Pinpoint the cell where the given text exists, returning its [x, y] midpoint coordinate. 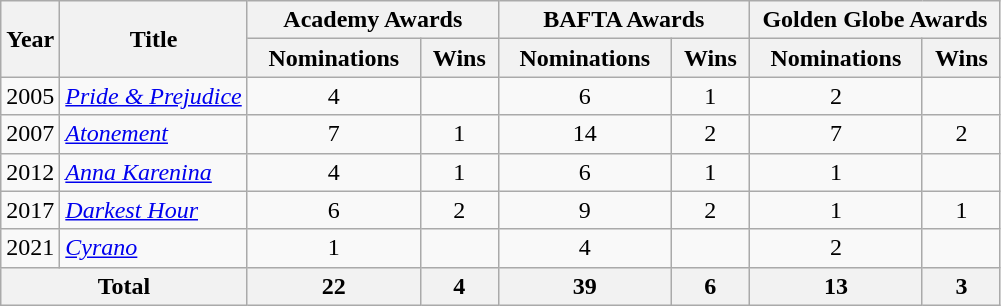
14 [584, 134]
Atonement [154, 134]
Cyrano [154, 248]
2005 [30, 96]
22 [334, 286]
Anna Karenina [154, 172]
2017 [30, 210]
Title [154, 39]
Pride & Prejudice [154, 96]
Academy Awards [372, 20]
Year [30, 39]
Total [124, 286]
39 [584, 286]
Darkest Hour [154, 210]
2021 [30, 248]
3 [961, 286]
Golden Globe Awards [874, 20]
2012 [30, 172]
9 [584, 210]
BAFTA Awards [624, 20]
2007 [30, 134]
13 [836, 286]
